Detect which cell encompasses the target text, then output its [x, y] center coordinate. 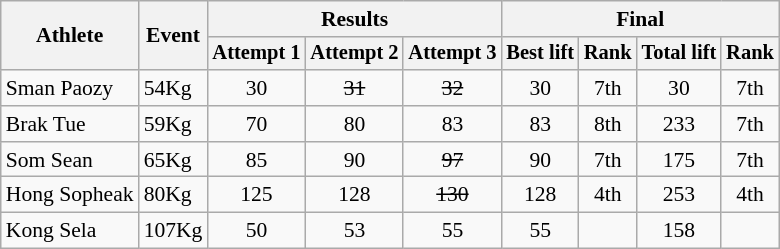
Som Sean [70, 160]
Hong Sopheak [70, 195]
Results [354, 19]
70 [256, 124]
53 [354, 231]
175 [680, 160]
85 [256, 160]
50 [256, 231]
80Kg [174, 195]
Total lift [680, 54]
Final [640, 19]
80 [354, 124]
31 [354, 88]
65Kg [174, 160]
Attempt 3 [452, 54]
Sman Paozy [70, 88]
32 [452, 88]
59Kg [174, 124]
253 [680, 195]
Attempt 1 [256, 54]
54Kg [174, 88]
Athlete [70, 36]
125 [256, 195]
233 [680, 124]
130 [452, 195]
158 [680, 231]
107Kg [174, 231]
97 [452, 160]
Attempt 2 [354, 54]
8th [608, 124]
Event [174, 36]
Kong Sela [70, 231]
Best lift [540, 54]
Brak Tue [70, 124]
